Identify which cell holds the provided text, then report its [x, y] central coordinate. 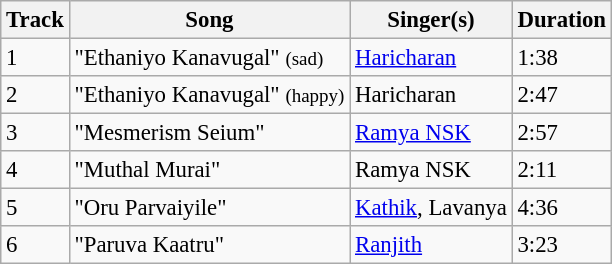
"Ethaniyo Kanavugal" (happy) [210, 95]
"Ethaniyo Kanavugal" (sad) [210, 58]
4 [35, 170]
Duration [562, 20]
5 [35, 208]
4:36 [562, 208]
2:11 [562, 170]
Song [210, 20]
Ranjith [431, 245]
1:38 [562, 58]
3 [35, 133]
6 [35, 245]
"Oru Parvaiyile" [210, 208]
Track [35, 20]
Kathik, Lavanya [431, 208]
"Mesmerism Seium" [210, 133]
"Paruva Kaatru" [210, 245]
1 [35, 58]
"Muthal Murai" [210, 170]
Singer(s) [431, 20]
2:47 [562, 95]
2 [35, 95]
2:57 [562, 133]
3:23 [562, 245]
